Search for the cell housing the specified text and yield its [X, Y] center coordinate. 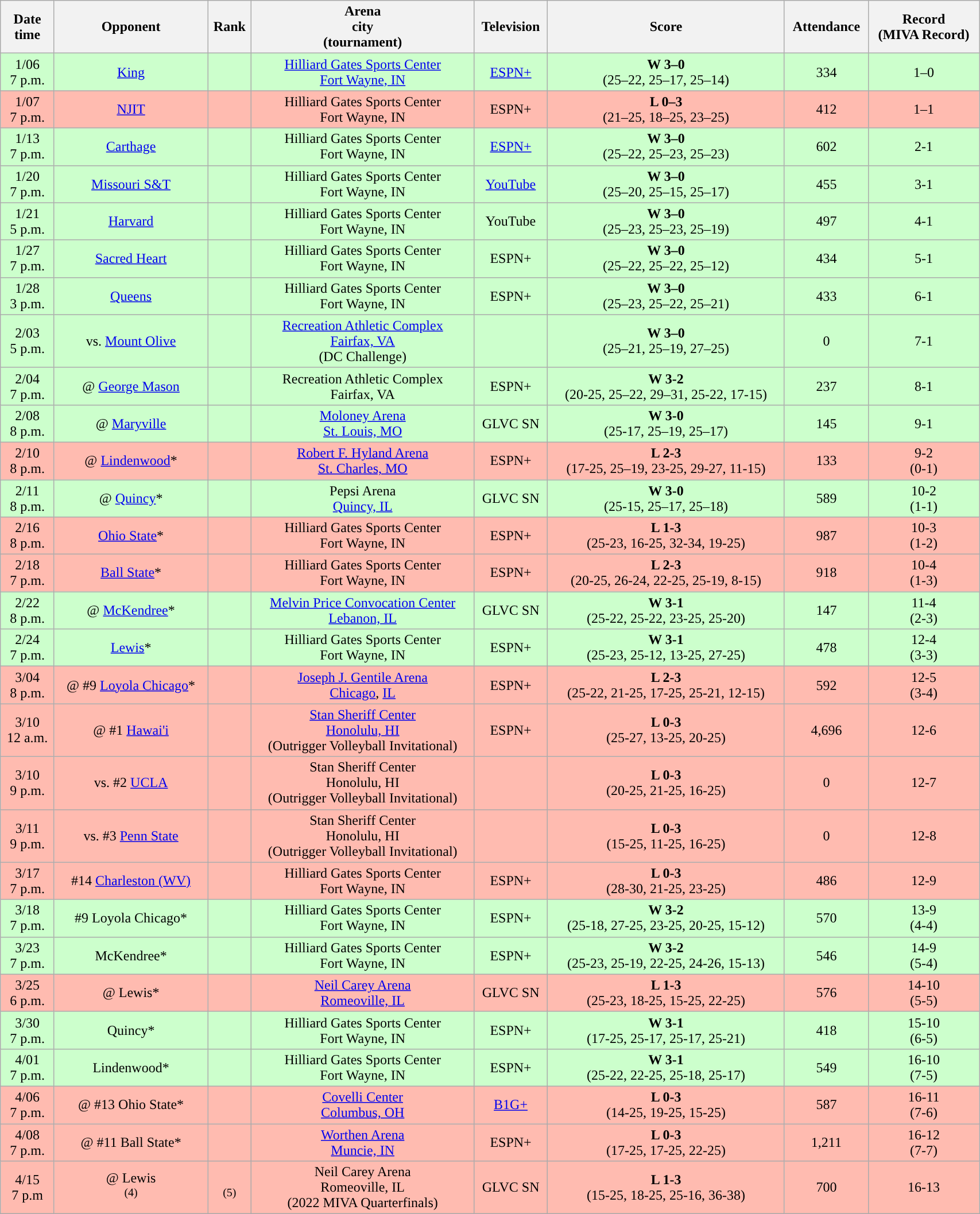
2/108 p.m. [28, 460]
2/047 p.m. [28, 386]
W 3-1(25-22, 22-25, 25-18, 25-17) [666, 1068]
McKendree* [131, 955]
Carthage [131, 147]
602 [826, 147]
9-2(0-1) [923, 460]
2/247 p.m. [28, 647]
4/157 p.m [28, 1188]
W 3–0(25–21, 25–19, 27–25) [666, 341]
Covelli CenterColumbus, OH [363, 1104]
2-1 [923, 147]
L 0-3(20-25, 21-25, 16-25) [666, 783]
@ #11 Ball State* [131, 1142]
1/215 p.m. [28, 222]
2/168 p.m. [28, 536]
12-6 [923, 730]
133 [826, 460]
486 [826, 881]
Rank [230, 27]
1,211 [826, 1142]
3/307 p.m. [28, 1030]
#14 Charleston (WV) [131, 881]
W 3–0(25–22, 25–23, 25–23) [666, 147]
497 [826, 222]
W 3–0(25–23, 25–23, 25–19) [666, 222]
@ Lewis* [131, 993]
W 3–0(25–22, 25–17, 25–14) [666, 72]
L 0-3(14-25, 19-25, 15-25) [666, 1104]
10-2(1-1) [923, 498]
vs. #3 Penn State [131, 836]
4/087 p.m. [28, 1142]
Recreation Athletic ComplexFairfax, VA [363, 386]
4/017 p.m. [28, 1068]
Worthen ArenaMuncie, IN [363, 1142]
2/118 p.m. [28, 498]
L 0-3(28-30, 21-25, 23-25) [666, 881]
B1G+ [510, 1104]
11-4(2-3) [923, 611]
Lindenwood* [131, 1068]
418 [826, 1030]
@ #1 Hawai'i [131, 730]
13-9(4-4) [923, 918]
16-12(7-7) [923, 1142]
W 3-0(25-17, 25–19, 25–17) [666, 424]
2/088 p.m. [28, 424]
Lewis* [131, 647]
Opponent [131, 27]
3/187 p.m. [28, 918]
W 3–0(25–20, 25–15, 25–17) [666, 184]
W 3-2(20-25, 25–22, 29–31, 25-22, 17-15) [666, 386]
Score [666, 27]
1/283 p.m. [28, 296]
589 [826, 498]
12-7 [923, 783]
587 [826, 1104]
L 2-3(17-25, 25–19, 23-25, 29-27, 11-15) [666, 460]
3/1012 a.m. [28, 730]
4/067 p.m. [28, 1104]
5-1 [923, 258]
Recreation Athletic ComplexFairfax, VA(DC Challenge) [363, 341]
@ Maryville [131, 424]
L 0-3(15-25, 11-25, 16-25) [666, 836]
@ Lewis (4) [131, 1188]
16-10(7-5) [923, 1068]
14-9(5-4) [923, 955]
570 [826, 918]
1/137 p.m. [28, 147]
10-4(1-3) [923, 573]
@ #13 Ohio State* [131, 1104]
592 [826, 685]
8-1 [923, 386]
@ Quincy* [131, 498]
@ #9 Loyola Chicago* [131, 685]
546 [826, 955]
412 [826, 109]
W 3-2(25-23, 25-19, 22-25, 24-26, 15-13) [666, 955]
Missouri S&T [131, 184]
@ McKendree* [131, 611]
2/228 p.m. [28, 611]
W 3-2(25-18, 27-25, 23-25, 20-25, 15-12) [666, 918]
Robert F. Hyland ArenaSt. Charles, MO [363, 460]
12-4(3-3) [923, 647]
Sacred Heart [131, 258]
12-9 [923, 881]
vs. #2 UCLA [131, 783]
3/109 p.m. [28, 783]
12-5(3-4) [923, 685]
918 [826, 573]
W 3-1(25-23, 25-12, 13-25, 27-25) [666, 647]
Melvin Price Convocation CenterLebanon, IL [363, 611]
W 3-0(25-15, 25–17, 25–18) [666, 498]
Queens [131, 296]
455 [826, 184]
576 [826, 993]
12-8 [923, 836]
NJIT [131, 109]
vs. Mount Olive [131, 341]
1/067 p.m. [28, 72]
@ Lindenwood* [131, 460]
W 3-1(17-25, 25-17, 25-17, 25-21) [666, 1030]
Ball State* [131, 573]
3/119 p.m. [28, 836]
1/277 p.m. [28, 258]
Joseph J. Gentile ArenaChicago, IL [363, 685]
@ George Mason [131, 386]
4-1 [923, 222]
Pepsi ArenaQuincy, IL [363, 498]
L 0-3(25-27, 13-25, 20-25) [666, 730]
433 [826, 296]
16-13 [923, 1188]
3-1 [923, 184]
King [131, 72]
6-1 [923, 296]
334 [826, 72]
Neil Carey ArenaRomeoville, IL(2022 MIVA Quarterfinals) [363, 1188]
2/187 p.m. [28, 573]
1–1 [923, 109]
549 [826, 1068]
16-11(7-6) [923, 1104]
L 1-3 (15-25, 18-25, 25-16, 36-38) [666, 1188]
#9 Loyola Chicago* [131, 918]
Arenacity(tournament) [363, 27]
987 [826, 536]
Attendance [826, 27]
478 [826, 647]
L 0–3(21–25, 18–25, 23–25) [666, 109]
Harvard [131, 222]
1–0 [923, 72]
237 [826, 386]
1/077 p.m. [28, 109]
Neil Carey ArenaRomeoville, IL [363, 993]
10-3(1-2) [923, 536]
Datetime [28, 27]
2/035 p.m. [28, 341]
3/048 p.m. [28, 685]
147 [826, 611]
L 1-3(25-23, 16-25, 32-34, 19-25) [666, 536]
3/237 p.m. [28, 955]
434 [826, 258]
Ohio State* [131, 536]
L 2-3(25-22, 21-25, 17-25, 25-21, 12-15) [666, 685]
W 3–0(25–23, 25–22, 25–21) [666, 296]
145 [826, 424]
4,696 [826, 730]
1/207 p.m. [28, 184]
W 3-1(25-22, 25-22, 23-25, 25-20) [666, 611]
Quincy* [131, 1030]
700 [826, 1188]
Moloney ArenaSt. Louis, MO [363, 424]
Television [510, 27]
3/256 p.m. [28, 993]
3/177 p.m. [28, 881]
L 1-3(25-23, 18-25, 15-25, 22-25) [666, 993]
9-1 [923, 424]
14-10(5-5) [923, 993]
L 2-3(20-25, 26-24, 22-25, 25-19, 8-15) [666, 573]
L 0-3(17-25, 17-25, 22-25) [666, 1142]
(5) [230, 1188]
7-1 [923, 341]
Record(MIVA Record) [923, 27]
W 3–0(25–22, 25–22, 25–12) [666, 258]
15-10(6-5) [923, 1030]
